From the cell containing the given text, extract its center point as [x, y] coordinate. 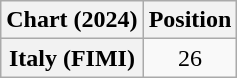
26 [190, 58]
Chart (2024) [72, 20]
Position [190, 20]
Italy (FIMI) [72, 58]
